Return [x, y] of the center of cell containing provided text 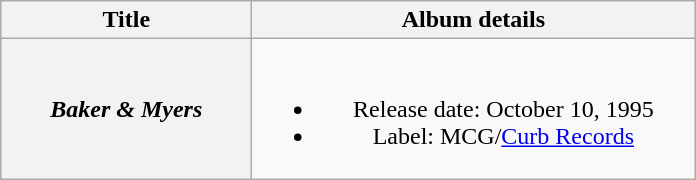
Baker & Myers [126, 109]
Title [126, 20]
Release date: October 10, 1995Label: MCG/Curb Records [474, 109]
Album details [474, 20]
